From the cell containing the given text, extract its center point as (x, y) coordinate. 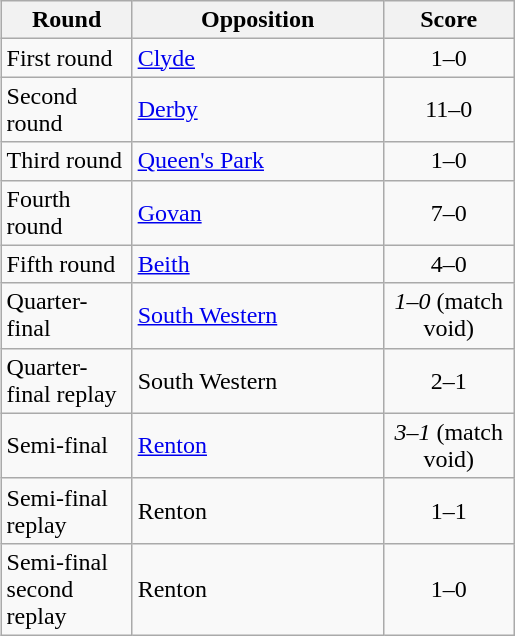
1–1 (448, 510)
Beith (258, 264)
Opposition (258, 20)
Queen's Park (258, 161)
Second round (66, 110)
Score (448, 20)
1–0 (match void) (448, 316)
Semi-final second replay (66, 589)
7–0 (448, 212)
11–0 (448, 110)
Third round (66, 161)
Round (66, 20)
Clyde (258, 58)
Derby (258, 110)
Fifth round (66, 264)
Semi-final replay (66, 510)
4–0 (448, 264)
Quarter-final (66, 316)
Fourth round (66, 212)
Govan (258, 212)
2–1 (448, 380)
Quarter-final replay (66, 380)
3–1 (match void) (448, 446)
Semi-final (66, 446)
First round (66, 58)
